Capture the cell that displays the provided text and extract its (x, y) central coordinate. 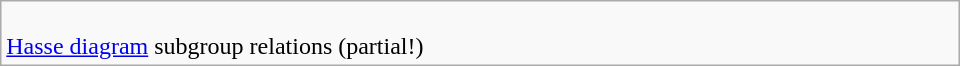
Hasse diagram subgroup relations (partial!) (480, 34)
